Detect which cell encompasses the target text, then output its [x, y] center coordinate. 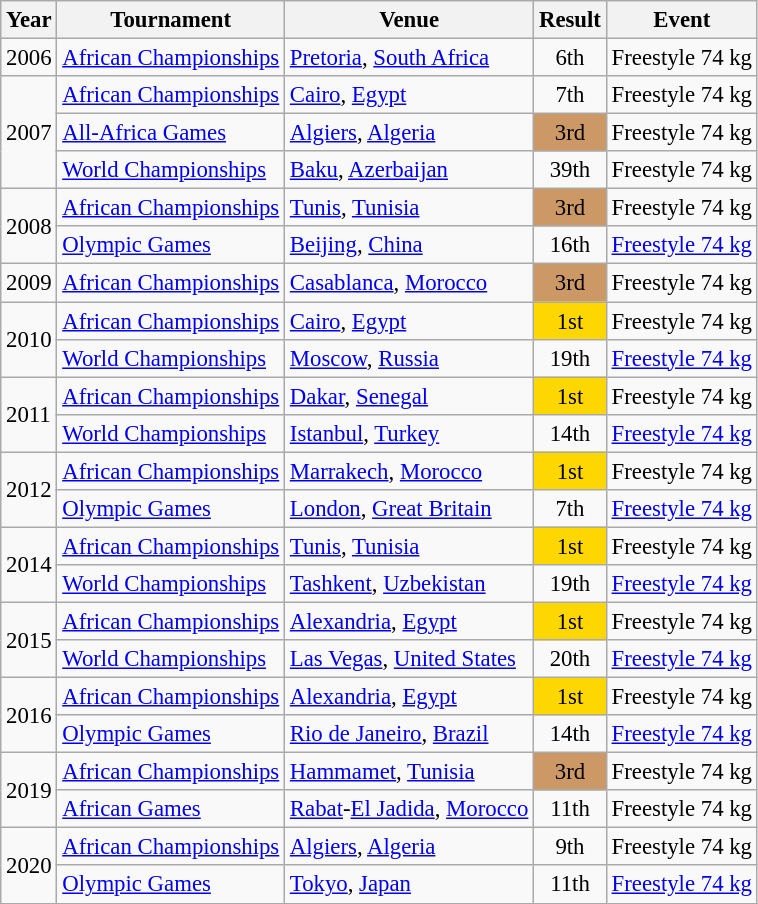
2010 [29, 340]
Casablanca, Morocco [410, 283]
2020 [29, 866]
Tournament [171, 20]
20th [570, 659]
39th [570, 170]
Hammamet, Tunisia [410, 772]
Event [682, 20]
Baku, Azerbaijan [410, 170]
2008 [29, 226]
Tashkent, Uzbekistan [410, 584]
2009 [29, 283]
Beijing, China [410, 245]
Rio de Janeiro, Brazil [410, 734]
Pretoria, South Africa [410, 58]
All-Africa Games [171, 133]
6th [570, 58]
2006 [29, 58]
Result [570, 20]
Rabat-El Jadida, Morocco [410, 809]
Tokyo, Japan [410, 885]
Istanbul, Turkey [410, 433]
2011 [29, 414]
London, Great Britain [410, 509]
2019 [29, 790]
Marrakech, Morocco [410, 471]
Las Vegas, United States [410, 659]
2015 [29, 640]
2014 [29, 564]
2007 [29, 132]
Venue [410, 20]
Year [29, 20]
2012 [29, 490]
16th [570, 245]
Dakar, Senegal [410, 396]
9th [570, 847]
2016 [29, 716]
Moscow, Russia [410, 358]
African Games [171, 809]
